Locate the cell with the specified text and output its [x, y] center coordinate. 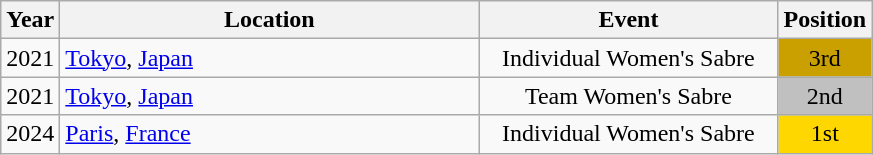
Event [628, 20]
1st [825, 134]
Location [270, 20]
Team Women's Sabre [628, 96]
3rd [825, 58]
Position [825, 20]
2024 [30, 134]
Year [30, 20]
2nd [825, 96]
Paris, France [270, 134]
